Output the [x, y] coordinate of the center of the cell containing the given text.  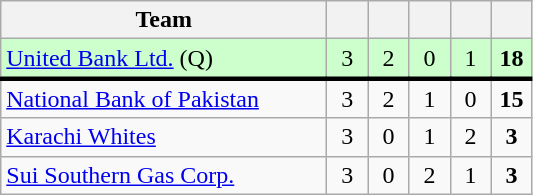
Team [164, 20]
National Bank of Pakistan [164, 98]
Sui Southern Gas Corp. [164, 175]
United Bank Ltd. (Q) [164, 59]
Karachi Whites [164, 137]
18 [512, 59]
15 [512, 98]
